Scan for the cell matching the given text and deliver its [x, y] coordinate at center. 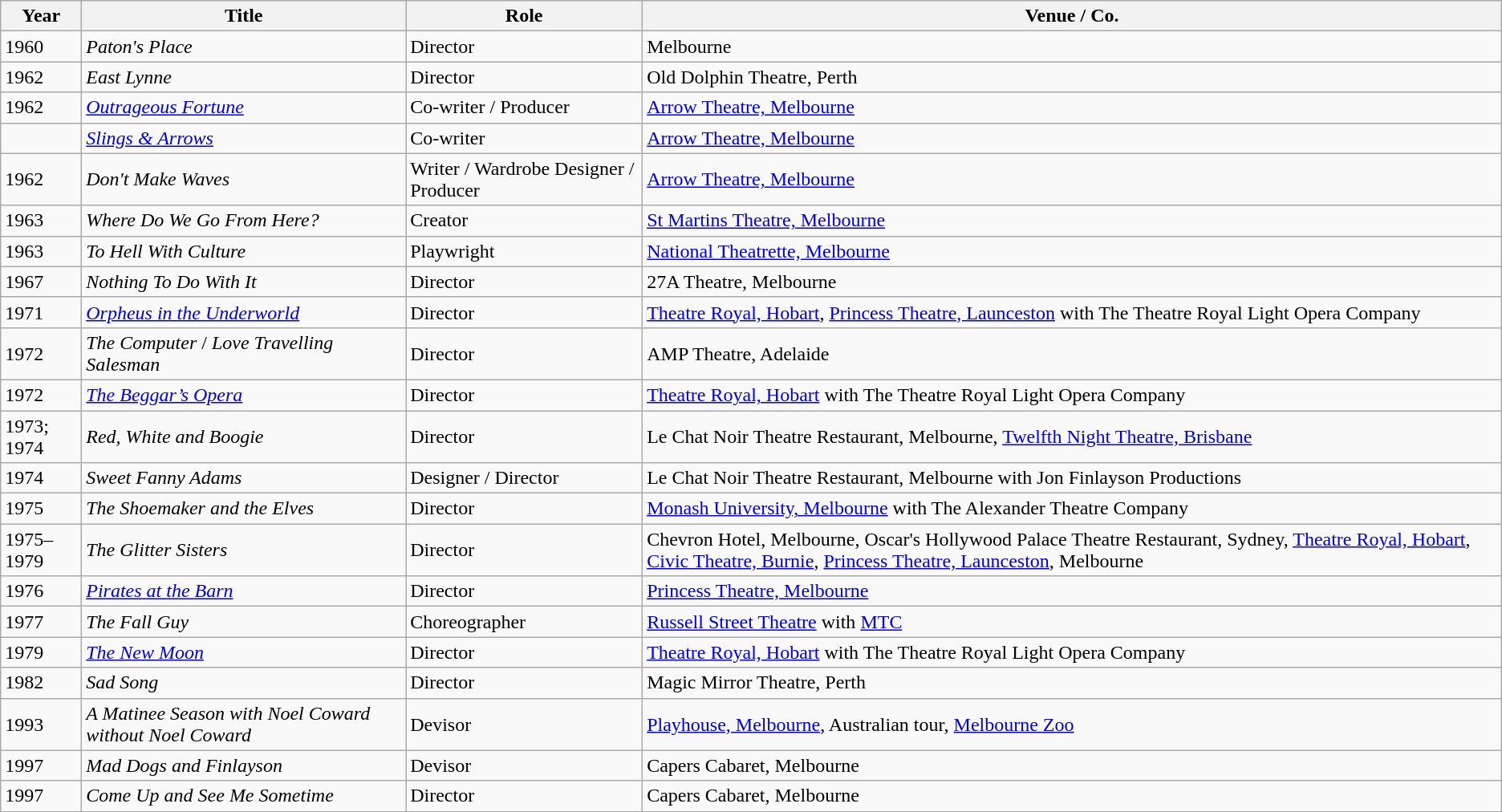
Sad Song [244, 683]
The Shoemaker and the Elves [244, 509]
Outrageous Fortune [244, 108]
AMP Theatre, Adelaide [1072, 353]
Monash University, Melbourne with The Alexander Theatre Company [1072, 509]
1967 [42, 282]
Slings & Arrows [244, 138]
Designer / Director [525, 478]
Le Chat Noir Theatre Restaurant, Melbourne, Twelfth Night Theatre, Brisbane [1072, 436]
1975–1979 [42, 550]
1982 [42, 683]
A Matinee Season with Noel Coward without Noel Coward [244, 724]
Creator [525, 221]
1977 [42, 622]
Mad Dogs and Finlayson [244, 765]
Title [244, 16]
Where Do We Go From Here? [244, 221]
East Lynne [244, 77]
Red, White and Boogie [244, 436]
Sweet Fanny Adams [244, 478]
The Beggar’s Opera [244, 395]
Co-writer / Producer [525, 108]
Don't Make Waves [244, 180]
Russell Street Theatre with MTC [1072, 622]
1973; 1974 [42, 436]
1975 [42, 509]
Old Dolphin Theatre, Perth [1072, 77]
Theatre Royal, Hobart, Princess Theatre, Launceston with The Theatre Royal Light Opera Company [1072, 312]
Melbourne [1072, 47]
Playwright [525, 251]
Co-writer [525, 138]
1976 [42, 591]
St Martins Theatre, Melbourne [1072, 221]
The Computer / Love Travelling Salesman [244, 353]
Venue / Co. [1072, 16]
Playhouse, Melbourne, Australian tour, Melbourne Zoo [1072, 724]
1974 [42, 478]
Paton's Place [244, 47]
1979 [42, 652]
The New Moon [244, 652]
1960 [42, 47]
Come Up and See Me Sometime [244, 796]
Choreographer [525, 622]
Writer / Wardrobe Designer / Producer [525, 180]
Year [42, 16]
Magic Mirror Theatre, Perth [1072, 683]
Le Chat Noir Theatre Restaurant, Melbourne with Jon Finlayson Productions [1072, 478]
27A Theatre, Melbourne [1072, 282]
Nothing To Do With It [244, 282]
Orpheus in the Underworld [244, 312]
1993 [42, 724]
Princess Theatre, Melbourne [1072, 591]
The Fall Guy [244, 622]
Pirates at the Barn [244, 591]
1971 [42, 312]
The Glitter Sisters [244, 550]
Role [525, 16]
National Theatrette, Melbourne [1072, 251]
To Hell With Culture [244, 251]
